Identify which cell holds the provided text, then report its (x, y) central coordinate. 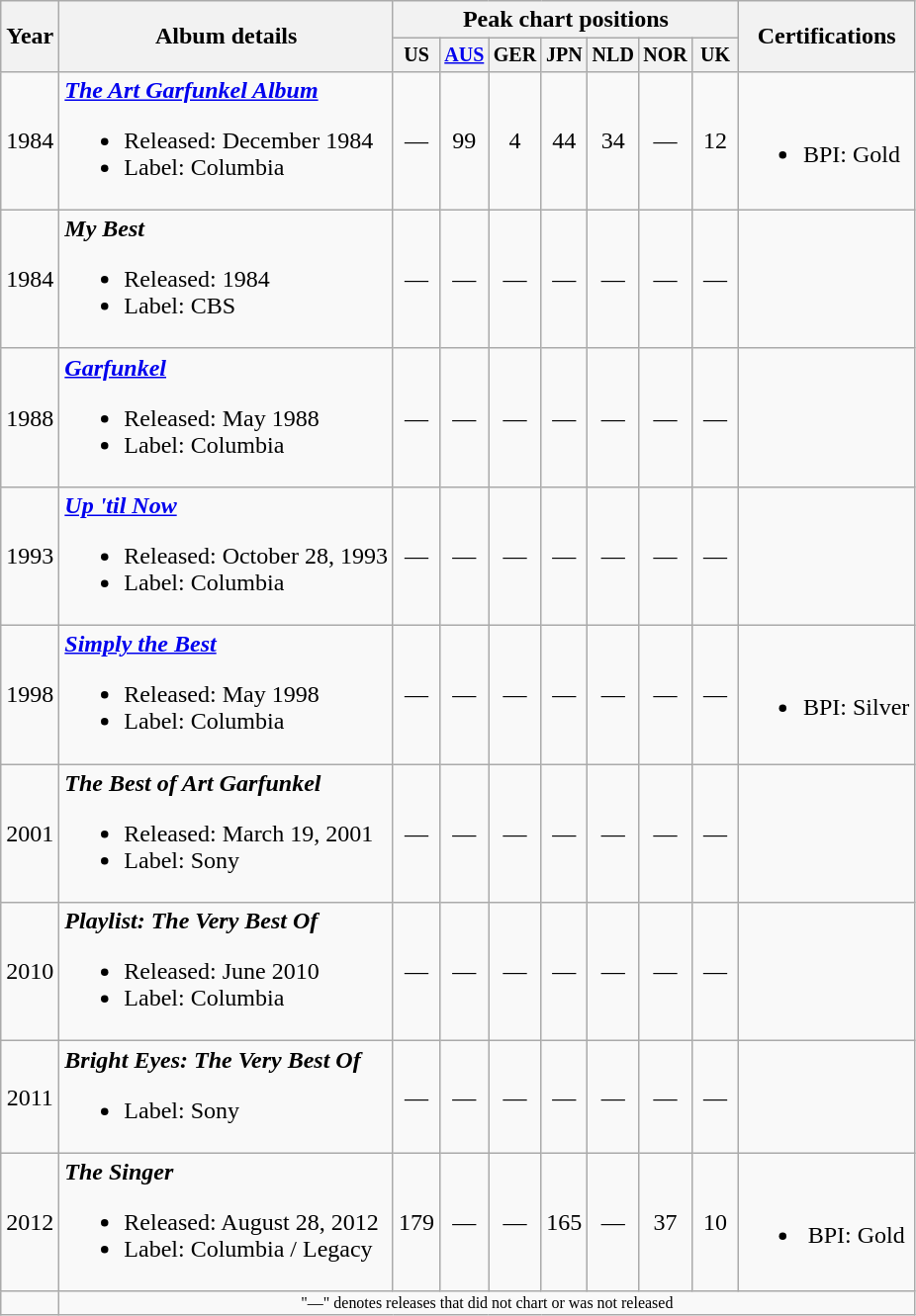
Certifications (826, 37)
Bright Eyes: The Very Best OfLabel: Sony (227, 1097)
Playlist: The Very Best OfReleased: June 2010Label: Columbia (227, 972)
165 (564, 1222)
The Best of Art GarfunkelReleased: March 19, 2001Label: Sony (227, 833)
US (415, 55)
GER (514, 55)
NLD (613, 55)
2010 (30, 972)
1998 (30, 695)
Album details (227, 37)
NOR (666, 55)
GarfunkelReleased: May 1988Label: Columbia (227, 417)
"—" denotes releases that did not chart or was not released (487, 1303)
34 (613, 140)
1993 (30, 556)
2012 (30, 1222)
JPN (564, 55)
2011 (30, 1097)
179 (415, 1222)
2001 (30, 833)
1988 (30, 417)
44 (564, 140)
UK (714, 55)
BPI: Silver (826, 695)
AUS (465, 55)
99 (465, 140)
Peak chart positions (566, 20)
The SingerReleased: August 28, 2012Label: Columbia / Legacy (227, 1222)
37 (666, 1222)
Simply the BestReleased: May 1998Label: Columbia (227, 695)
My BestReleased: 1984Label: CBS (227, 279)
4 (514, 140)
Up 'til NowReleased: October 28, 1993Label: Columbia (227, 556)
Year (30, 37)
12 (714, 140)
The Art Garfunkel AlbumReleased: December 1984Label: Columbia (227, 140)
10 (714, 1222)
